Pinpoint the cell where the given text exists, returning its (X, Y) midpoint coordinate. 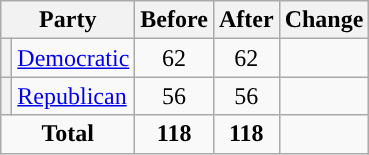
Before (174, 20)
Change (324, 20)
After (246, 20)
Party (68, 20)
Total (68, 134)
Republican (74, 96)
Democratic (74, 58)
